Return the (X, Y) coordinate for the center point of the cell that contains the specified text.  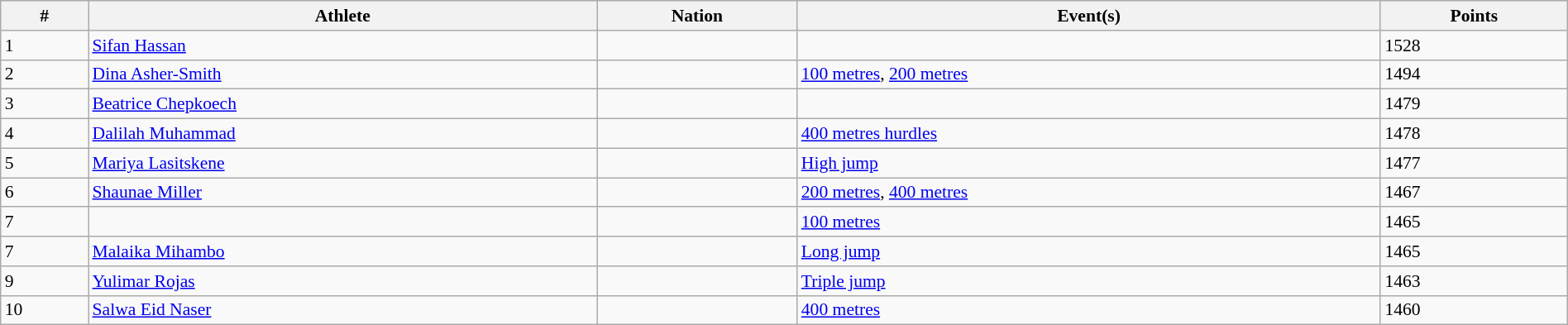
Triple jump (1089, 281)
1528 (1474, 45)
5 (45, 163)
Yulimar Rojas (342, 281)
Malaika Mihambo (342, 251)
400 metres (1089, 310)
1478 (1474, 134)
Beatrice Chepkoech (342, 104)
200 metres, 400 metres (1089, 193)
6 (45, 193)
100 metres, 200 metres (1089, 74)
1460 (1474, 310)
Salwa Eid Naser (342, 310)
Dina Asher-Smith (342, 74)
2 (45, 74)
Sifan Hassan (342, 45)
Long jump (1089, 251)
Points (1474, 16)
100 metres (1089, 222)
10 (45, 310)
1477 (1474, 163)
3 (45, 104)
4 (45, 134)
1494 (1474, 74)
Shaunae Miller (342, 193)
1467 (1474, 193)
Mariya Lasitskene (342, 163)
1479 (1474, 104)
Dalilah Muhammad (342, 134)
High jump (1089, 163)
Event(s) (1089, 16)
1 (45, 45)
Nation (697, 16)
400 metres hurdles (1089, 134)
Athlete (342, 16)
1463 (1474, 281)
9 (45, 281)
# (45, 16)
